Extract the (X, Y) coordinate from the center of the cell holding the provided text.  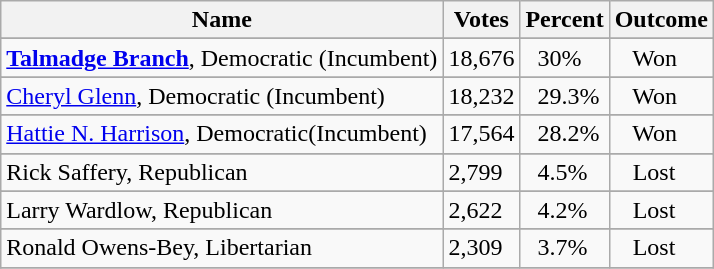
Larry Wardlow, Republican (222, 210)
17,564 (482, 134)
29.3% (564, 96)
Talmadge Branch, Democratic (Incumbent) (222, 58)
Hattie N. Harrison, Democratic(Incumbent) (222, 134)
18,676 (482, 58)
Votes (482, 20)
Name (222, 20)
3.7% (564, 248)
18,232 (482, 96)
2,799 (482, 172)
2,309 (482, 248)
Rick Saffery, Republican (222, 172)
2,622 (482, 210)
30% (564, 58)
4.2% (564, 210)
Ronald Owens-Bey, Libertarian (222, 248)
28.2% (564, 134)
Percent (564, 20)
Outcome (661, 20)
4.5% (564, 172)
Cheryl Glenn, Democratic (Incumbent) (222, 96)
